Detect which cell encompasses the target text, then output its (x, y) center coordinate. 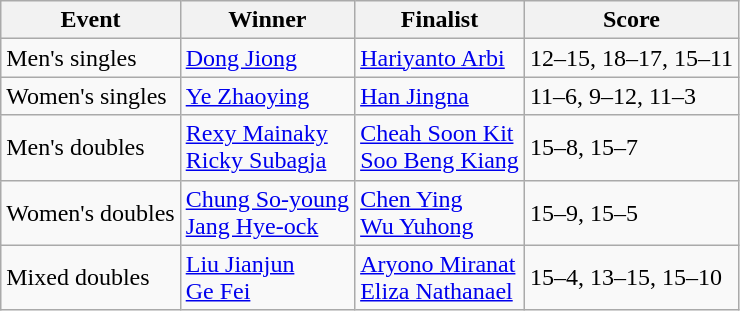
Finalist (440, 20)
Men's singles (90, 58)
12–15, 18–17, 15–11 (631, 58)
Event (90, 20)
Score (631, 20)
Women's singles (90, 96)
Women's doubles (90, 212)
11–6, 9–12, 11–3 (631, 96)
Chen Ying Wu Yuhong (440, 212)
Liu Jianjun Ge Fei (267, 278)
Ye Zhaoying (267, 96)
15–4, 13–15, 15–10 (631, 278)
15–8, 15–7 (631, 148)
Hariyanto Arbi (440, 58)
Cheah Soon Kit Soo Beng Kiang (440, 148)
Aryono Miranat Eliza Nathanael (440, 278)
Rexy Mainaky Ricky Subagja (267, 148)
Mixed doubles (90, 278)
Winner (267, 20)
Dong Jiong (267, 58)
Chung So-young Jang Hye-ock (267, 212)
Men's doubles (90, 148)
15–9, 15–5 (631, 212)
Han Jingna (440, 96)
